Locate the cell with the specified text and output its (X, Y) center coordinate. 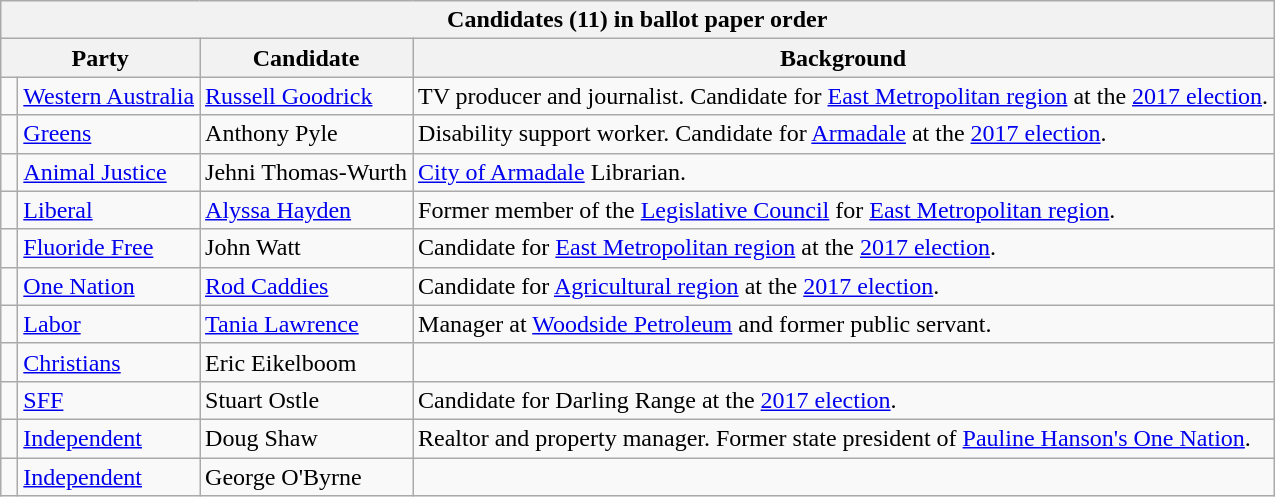
Liberal (109, 210)
Greens (109, 134)
Alyssa Hayden (306, 210)
Eric Eikelboom (306, 362)
One Nation (109, 286)
Tania Lawrence (306, 324)
Realtor and property manager. Former state president of Pauline Hanson's One Nation. (844, 438)
Candidate (306, 58)
Animal Justice (109, 172)
Rod Caddies (306, 286)
Background (844, 58)
Candidate for East Metropolitan region at the 2017 election. (844, 248)
Manager at Woodside Petroleum and former public servant. (844, 324)
John Watt (306, 248)
Western Australia (109, 96)
Jehni Thomas-Wurth (306, 172)
Former member of the Legislative Council for East Metropolitan region. (844, 210)
City of Armadale Librarian. (844, 172)
Fluoride Free (109, 248)
Russell Goodrick (306, 96)
Anthony Pyle (306, 134)
Candidate for Agricultural region at the 2017 election. (844, 286)
SFF (109, 400)
Candidates (11) in ballot paper order (638, 20)
Christians (109, 362)
Doug Shaw (306, 438)
Disability support worker. Candidate for Armadale at the 2017 election. (844, 134)
TV producer and journalist. Candidate for East Metropolitan region at the 2017 election. (844, 96)
Stuart Ostle (306, 400)
George O'Byrne (306, 477)
Party (100, 58)
Candidate for Darling Range at the 2017 election. (844, 400)
Labor (109, 324)
